For the text-containing cell, return its midpoint in (X, Y) coordinate format. 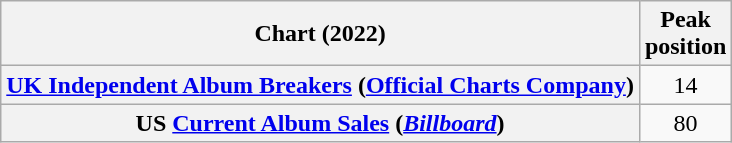
80 (685, 123)
UK Independent Album Breakers (Official Charts Company) (320, 85)
Peakposition (685, 34)
Chart (2022) (320, 34)
US Current Album Sales (Billboard) (320, 123)
14 (685, 85)
